Scan for the cell matching the given text and deliver its [X, Y] coordinate at center. 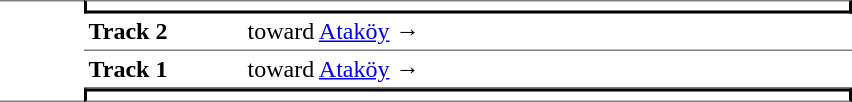
Track 1 [164, 70]
Track 2 [164, 33]
